Output the (X, Y) coordinate of the center of the cell containing the given text.  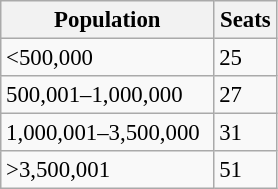
25 (246, 58)
51 (246, 170)
Population (108, 20)
>3,500,001 (108, 170)
<500,000 (108, 58)
27 (246, 95)
Seats (246, 20)
1,000,001–3,500,000 (108, 133)
500,001–1,000,000 (108, 95)
31 (246, 133)
